Find where the given text appears and provide that cell's center as [x, y] coordinate. 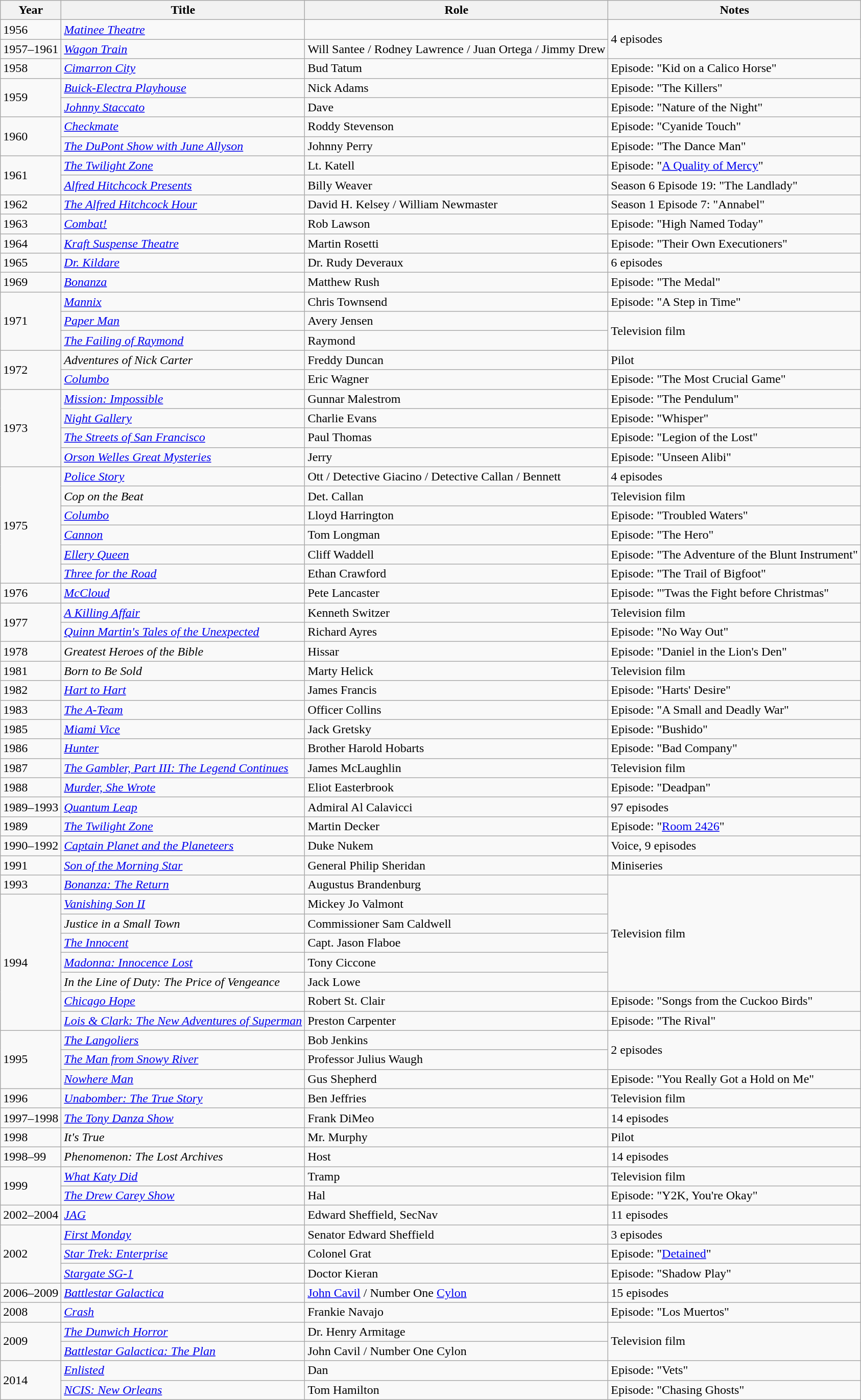
Doctor Kieran [457, 1273]
Battlestar Galactica [183, 1293]
Duke Nukem [457, 846]
1982 [31, 690]
Episode: "Y2K, You're Okay" [734, 1196]
Miami Vice [183, 729]
1998 [31, 1137]
2002–2004 [31, 1215]
Kenneth Switzer [457, 613]
Episode: "Unseen Alibi" [734, 457]
Episode: "A Quality of Mercy" [734, 165]
Will Santee / Rodney Lawrence / Juan Ortega / Jimmy Drew [457, 49]
1993 [31, 885]
1960 [31, 136]
Ben Jeffries [457, 1098]
Night Gallery [183, 418]
Professor Julius Waugh [457, 1059]
Richard Ayres [457, 632]
Pete Lancaster [457, 593]
Star Trek: Enterprise [183, 1254]
Frank DiMeo [457, 1118]
Episode: "Los Muertos" [734, 1312]
It's True [183, 1137]
Vanishing Son II [183, 904]
Episode: "Deadpan" [734, 787]
General Philip Sheridan [457, 865]
Chicago Hope [183, 1001]
Greatest Heroes of the Bible [183, 651]
1981 [31, 671]
The A-Team [183, 710]
Episode: "The Hero" [734, 535]
Episode: "Daniel in the Lion's Den" [734, 651]
Eric Wagner [457, 379]
Johnny Staccato [183, 107]
Role [457, 10]
Combat! [183, 224]
Gus Shepherd [457, 1079]
Episode: "Whisper" [734, 418]
Justice in a Small Town [183, 924]
Quinn Martin's Tales of the Unexpected [183, 632]
Frankie Navajo [457, 1312]
Eliot Easterbrook [457, 787]
James McLaughlin [457, 768]
Episode: "Songs from the Cuckoo Birds" [734, 1001]
Martin Decker [457, 826]
Kraft Suspense Theatre [183, 244]
Nick Adams [457, 88]
1975 [31, 525]
Colonel Grat [457, 1254]
Season 6 Episode 19: "The Landlady" [734, 185]
The Man from Snowy River [183, 1059]
JAG [183, 1215]
1964 [31, 244]
Title [183, 10]
Hunter [183, 749]
Wagon Train [183, 49]
Lt. Katell [457, 165]
Billy Weaver [457, 185]
Commissioner Sam Caldwell [457, 924]
3 episodes [734, 1235]
Tramp [457, 1176]
Season 1 Episode 7: "Annabel" [734, 204]
Jerry [457, 457]
Miniseries [734, 865]
Cimarron City [183, 68]
Mickey Jo Valmont [457, 904]
Episode: "The Pendulum" [734, 399]
11 episodes [734, 1215]
Madonna: Innocence Lost [183, 962]
1986 [31, 749]
Episode: "The Dance Man" [734, 146]
Martin Rosetti [457, 244]
2006–2009 [31, 1293]
Episode: "The Trail of Bigfoot" [734, 574]
Jack Lowe [457, 982]
Born to Be Sold [183, 671]
Freddy Duncan [457, 360]
Episode: "Troubled Waters" [734, 515]
Lois & Clark: The New Adventures of Superman [183, 1021]
Episode: "Bushido" [734, 729]
Hissar [457, 651]
Johnny Perry [457, 146]
1989–1993 [31, 807]
Dan [457, 1370]
Episode: "Bad Company" [734, 749]
Ethan Crawford [457, 574]
Augustus Brandenburg [457, 885]
Roddy Stevenson [457, 127]
Episode: "The Killers" [734, 88]
Unabomber: The True Story [183, 1098]
Bob Jenkins [457, 1040]
Dr. Henry Armitage [457, 1332]
Cliff Waddell [457, 554]
2009 [31, 1341]
1959 [31, 98]
The Streets of San Francisco [183, 438]
Police Story [183, 476]
Episode: "Shadow Play" [734, 1273]
The Failing of Raymond [183, 341]
Ott / Detective Giacino / Detective Callan / Bennett [457, 476]
Lloyd Harrington [457, 515]
Tom Hamilton [457, 1390]
1963 [31, 224]
Dave [457, 107]
The DuPont Show with June Allyson [183, 146]
Det. Callan [457, 496]
The Dunwich Horror [183, 1332]
1957–1961 [31, 49]
Bonanza [183, 282]
Bud Tatum [457, 68]
1990–1992 [31, 846]
Voice, 9 episodes [734, 846]
Enlisted [183, 1370]
1969 [31, 282]
Mannix [183, 302]
Battlestar Galactica: The Plan [183, 1351]
1972 [31, 370]
Episode: "No Way Out" [734, 632]
Three for the Road [183, 574]
Matinee Theatre [183, 30]
Tony Ciccone [457, 962]
15 episodes [734, 1293]
Edward Sheffield, SecNav [457, 1215]
97 episodes [734, 807]
6 episodes [734, 263]
The Tony Danza Show [183, 1118]
Rob Lawson [457, 224]
2 episodes [734, 1050]
Robert St. Clair [457, 1001]
Mission: Impossible [183, 399]
Adventures of Nick Carter [183, 360]
Episode: "Their Own Executioners" [734, 244]
Bonanza: The Return [183, 885]
Murder, She Wrote [183, 787]
Chris Townsend [457, 302]
Cannon [183, 535]
Episode: "The Adventure of the Blunt Instrument" [734, 554]
Notes [734, 10]
1996 [31, 1098]
Brother Harold Hobarts [457, 749]
1978 [31, 651]
Gunnar Malestrom [457, 399]
1991 [31, 865]
Tom Longman [457, 535]
1994 [31, 962]
1956 [31, 30]
Jack Gretsky [457, 729]
Phenomenon: The Lost Archives [183, 1156]
1977 [31, 622]
Episode: "Room 2426" [734, 826]
NCIS: New Orleans [183, 1390]
Avery Jensen [457, 321]
Episode: "A Step in Time" [734, 302]
Episode: "'Twas the Fight before Christmas" [734, 593]
Orson Welles Great Mysteries [183, 457]
Buick-Electra Playhouse [183, 88]
1998–99 [31, 1156]
Episode: "A Small and Deadly War" [734, 710]
Hart to Hart [183, 690]
Paper Man [183, 321]
Preston Carpenter [457, 1021]
Episode: "High Named Today" [734, 224]
David H. Kelsey / William Newmaster [457, 204]
A Killing Affair [183, 613]
James Francis [457, 690]
First Monday [183, 1235]
The Alfred Hitchcock Hour [183, 204]
McCloud [183, 593]
1983 [31, 710]
1961 [31, 175]
Episode: "Kid on a Calico Horse" [734, 68]
Son of the Morning Star [183, 865]
Episode: "Vets" [734, 1370]
The Innocent [183, 943]
1973 [31, 428]
Officer Collins [457, 710]
Episode: "Legion of the Lost" [734, 438]
Episode: "The Rival" [734, 1021]
Marty Helick [457, 671]
Hal [457, 1196]
Paul Thomas [457, 438]
1988 [31, 787]
Episode: "Cyanide Touch" [734, 127]
Nowhere Man [183, 1079]
Alfred Hitchcock Presents [183, 185]
What Katy Did [183, 1176]
Episode: "The Medal" [734, 282]
1962 [31, 204]
1995 [31, 1059]
Capt. Jason Flaboe [457, 943]
Captain Planet and the Planeteers [183, 846]
Dr. Kildare [183, 263]
Charlie Evans [457, 418]
1958 [31, 68]
The Gambler, Part III: The Legend Continues [183, 768]
Quantum Leap [183, 807]
Episode: "The Most Crucial Game" [734, 379]
1989 [31, 826]
1965 [31, 263]
1987 [31, 768]
Dr. Rudy Deveraux [457, 263]
Matthew Rush [457, 282]
1971 [31, 321]
Admiral Al Calavicci [457, 807]
In the Line of Duty: The Price of Vengeance [183, 982]
2002 [31, 1254]
Crash [183, 1312]
1997–1998 [31, 1118]
Checkmate [183, 127]
Episode: "Chasing Ghosts" [734, 1390]
Episode: "You Really Got a Hold on Me" [734, 1079]
Host [457, 1156]
Episode: "Harts' Desire" [734, 690]
Mr. Murphy [457, 1137]
2014 [31, 1380]
The Drew Carey Show [183, 1196]
1976 [31, 593]
2008 [31, 1312]
Cop on the Beat [183, 496]
1985 [31, 729]
Episode: "Nature of the Night" [734, 107]
Episode: "Detained" [734, 1254]
Ellery Queen [183, 554]
Year [31, 10]
The Langoliers [183, 1040]
Stargate SG-1 [183, 1273]
Raymond [457, 341]
Senator Edward Sheffield [457, 1235]
1999 [31, 1186]
